Pinpoint the cell where the given text exists, returning its (X, Y) midpoint coordinate. 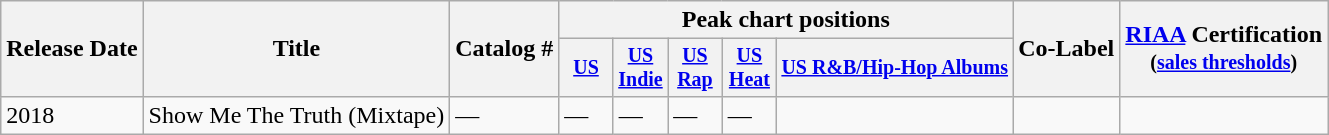
Peak chart positions (786, 20)
Title (296, 49)
US R&B/Hip-Hop Albums (895, 68)
RIAA Certification(sales thresholds) (1224, 49)
US (586, 68)
Release Date (72, 49)
Co-Label (1066, 49)
US Indie (640, 68)
Show Me The Truth (Mixtape) (296, 115)
US Rap (695, 68)
Catalog # (504, 49)
US Heat (749, 68)
2018 (72, 115)
